Return the (x, y) coordinate for the center point of the cell that contains the specified text.  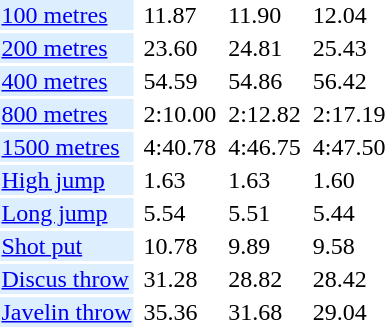
10.78 (180, 246)
Long jump (66, 213)
5.54 (180, 213)
35.36 (180, 312)
9.89 (265, 246)
High jump (66, 180)
28.82 (265, 279)
11.87 (180, 15)
800 metres (66, 114)
23.60 (180, 48)
4:40.78 (180, 147)
2:10.00 (180, 114)
4:46.75 (265, 147)
100 metres (66, 15)
200 metres (66, 48)
2:12.82 (265, 114)
Shot put (66, 246)
Javelin throw (66, 312)
31.68 (265, 312)
400 metres (66, 81)
24.81 (265, 48)
54.86 (265, 81)
54.59 (180, 81)
31.28 (180, 279)
1500 metres (66, 147)
5.51 (265, 213)
Discus throw (66, 279)
11.90 (265, 15)
